Find where the given text appears and provide that cell's center as [x, y] coordinate. 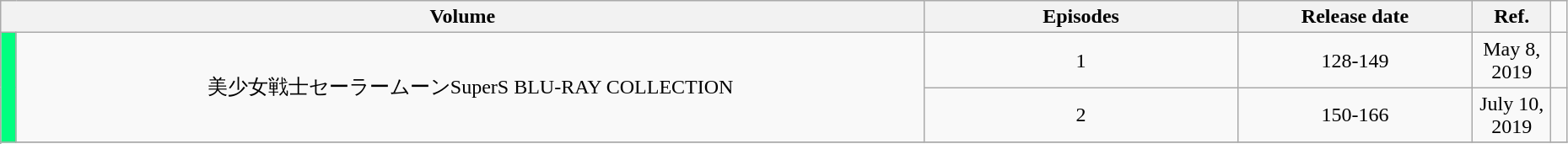
150-166 [1355, 115]
2 [1081, 115]
Volume [462, 17]
美少女戦士セーラームーンSuperS BLU-RAY COLLECTION [471, 88]
July 10, 2019 [1511, 115]
Release date [1355, 17]
Ref. [1511, 17]
1 [1081, 61]
May 8, 2019 [1511, 61]
Episodes [1081, 17]
128-149 [1355, 61]
